Find where the given text appears and provide that cell's center as [X, Y] coordinate. 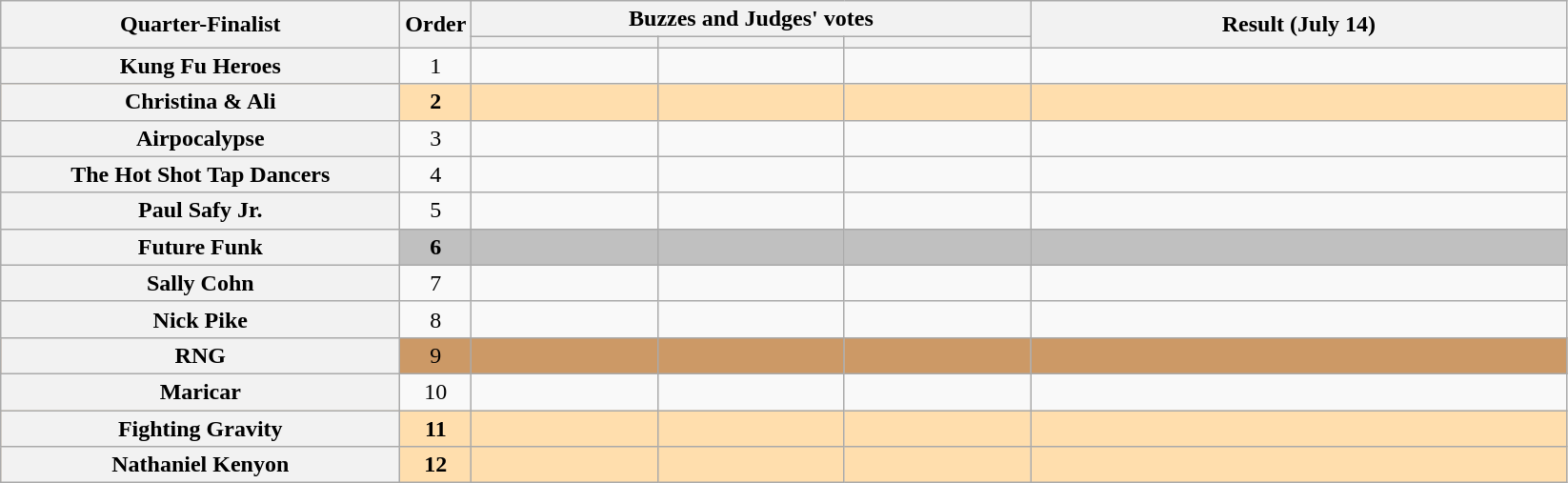
Fighting Gravity [200, 428]
Quarter-Finalist [200, 25]
5 [436, 211]
Future Funk [200, 247]
6 [436, 247]
Maricar [200, 392]
Sally Cohn [200, 283]
RNG [200, 355]
8 [436, 319]
Nick Pike [200, 319]
Buzzes and Judges' votes [751, 19]
9 [436, 355]
Christina & Ali [200, 102]
Order [436, 25]
Airpocalypse [200, 138]
Kung Fu Heroes [200, 66]
Nathaniel Kenyon [200, 465]
3 [436, 138]
2 [436, 102]
4 [436, 174]
12 [436, 465]
Paul Safy Jr. [200, 211]
1 [436, 66]
The Hot Shot Tap Dancers [200, 174]
7 [436, 283]
Result (July 14) [1299, 25]
10 [436, 392]
11 [436, 428]
